Output the [x, y] coordinate of the center of the cell containing the given text.  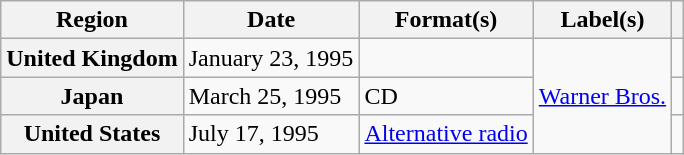
CD [446, 96]
United Kingdom [92, 58]
Warner Bros. [602, 96]
United States [92, 134]
January 23, 1995 [271, 58]
Format(s) [446, 20]
Label(s) [602, 20]
March 25, 1995 [271, 96]
July 17, 1995 [271, 134]
Date [271, 20]
Region [92, 20]
Alternative radio [446, 134]
Japan [92, 96]
